Determine the (x, y) coordinate at the center of the cell enclosing the given text.  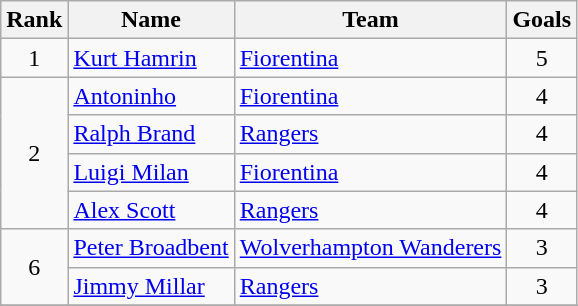
5 (542, 58)
Goals (542, 20)
1 (34, 58)
Wolverhampton Wanderers (370, 248)
Name (151, 20)
Luigi Milan (151, 172)
Jimmy Millar (151, 286)
Ralph Brand (151, 134)
Rank (34, 20)
6 (34, 267)
2 (34, 153)
Kurt Hamrin (151, 58)
Peter Broadbent (151, 248)
Team (370, 20)
Alex Scott (151, 210)
Antoninho (151, 96)
